Detect which cell encompasses the target text, then output its (X, Y) center coordinate. 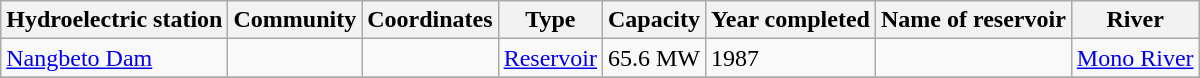
1987 (791, 58)
Mono River (1135, 58)
Year completed (791, 20)
65.6 MW (654, 58)
Name of reservoir (973, 20)
Coordinates (430, 20)
Type (550, 20)
Capacity (654, 20)
River (1135, 20)
Community (295, 20)
Nangbeto Dam (114, 58)
Hydroelectric station (114, 20)
Reservoir (550, 58)
